Provide the (x, y) coordinate of the cell's center where the given text is located.  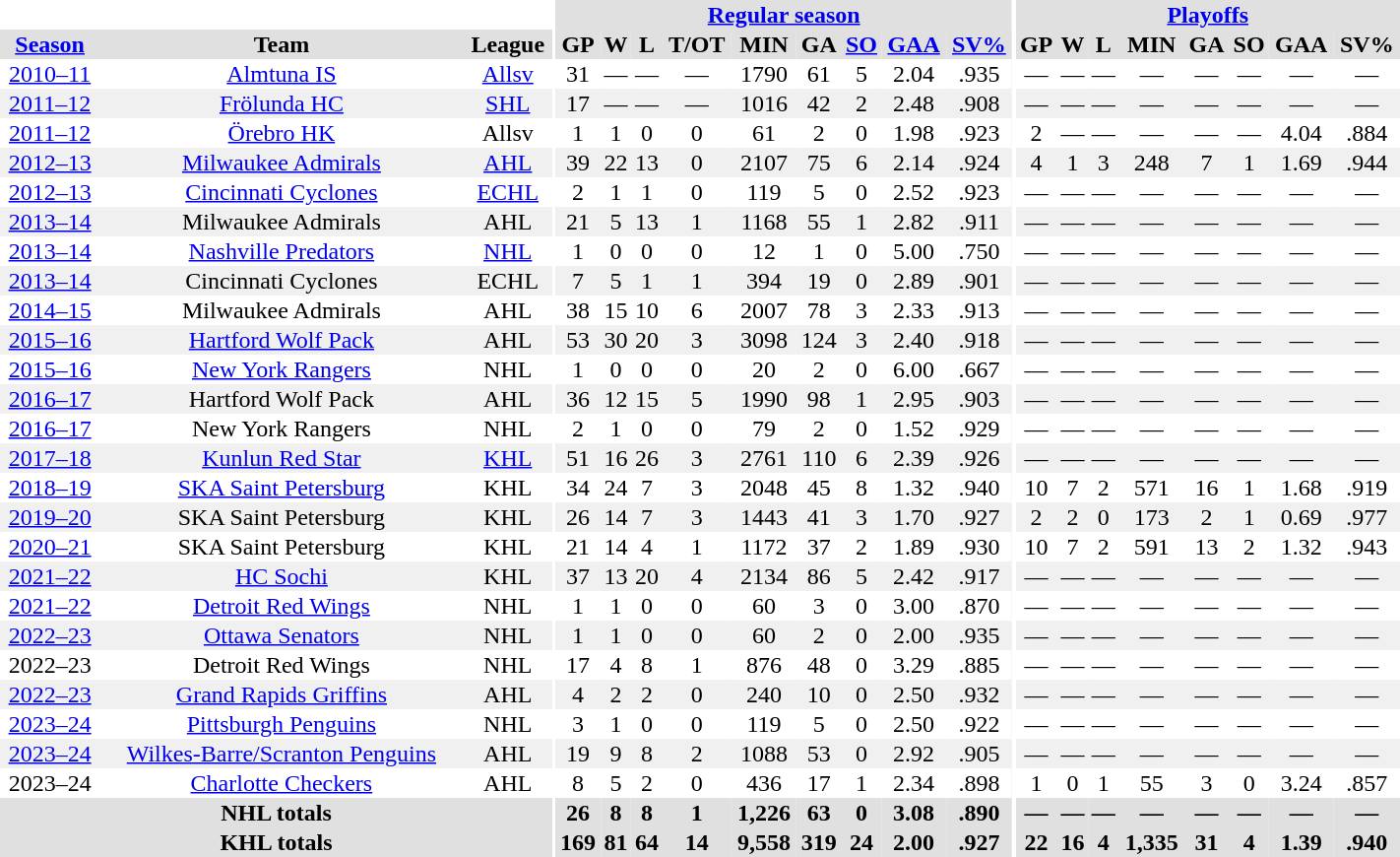
.898 (979, 783)
1,335 (1152, 842)
.930 (979, 547)
Playoffs (1207, 15)
0.69 (1302, 517)
2.92 (914, 754)
9,558 (764, 842)
2.04 (914, 74)
38 (577, 310)
9 (616, 754)
64 (646, 842)
1016 (764, 103)
Ottawa Senators (282, 635)
.750 (979, 251)
110 (819, 458)
3.29 (914, 665)
.924 (979, 163)
.857 (1367, 783)
876 (764, 665)
.905 (979, 754)
Kunlun Red Star (282, 458)
42 (819, 103)
1168 (764, 222)
.884 (1367, 133)
.943 (1367, 547)
.901 (979, 281)
SHL (508, 103)
1.39 (1302, 842)
1088 (764, 754)
2007 (764, 310)
.667 (979, 369)
2761 (764, 458)
1.98 (914, 133)
240 (764, 694)
1172 (764, 547)
98 (819, 399)
394 (764, 281)
2020–21 (49, 547)
86 (819, 576)
.870 (979, 606)
NHL totals (276, 813)
2.95 (914, 399)
3.00 (914, 606)
.922 (979, 724)
.919 (1367, 488)
51 (577, 458)
2.89 (914, 281)
.917 (979, 576)
173 (1152, 517)
1990 (764, 399)
1.69 (1302, 163)
2017–18 (49, 458)
4.04 (1302, 133)
.944 (1367, 163)
HC Sochi (282, 576)
1.70 (914, 517)
Regular season (784, 15)
81 (616, 842)
6.00 (914, 369)
3.08 (914, 813)
Wilkes-Barre/Scranton Penguins (282, 754)
2019–20 (49, 517)
436 (764, 783)
591 (1152, 547)
2.33 (914, 310)
Team (282, 44)
41 (819, 517)
75 (819, 163)
League (508, 44)
1.68 (1302, 488)
2048 (764, 488)
78 (819, 310)
.890 (979, 813)
63 (819, 813)
Grand Rapids Griffins (282, 694)
.908 (979, 103)
39 (577, 163)
79 (764, 428)
248 (1152, 163)
2.48 (914, 103)
.913 (979, 310)
.911 (979, 222)
2.42 (914, 576)
36 (577, 399)
Pittsburgh Penguins (282, 724)
169 (577, 842)
Almtuna IS (282, 74)
2010–11 (49, 74)
.926 (979, 458)
.918 (979, 340)
1.52 (914, 428)
1790 (764, 74)
2.39 (914, 458)
.929 (979, 428)
3098 (764, 340)
Nashville Predators (282, 251)
2.40 (914, 340)
2.52 (914, 192)
34 (577, 488)
KHL totals (276, 842)
2.14 (914, 163)
2018–19 (49, 488)
1.89 (914, 547)
2134 (764, 576)
1,226 (764, 813)
.885 (979, 665)
.977 (1367, 517)
319 (819, 842)
.903 (979, 399)
5.00 (914, 251)
Season (49, 44)
2107 (764, 163)
45 (819, 488)
2014–15 (49, 310)
Frölunda HC (282, 103)
571 (1152, 488)
T/OT (697, 44)
.932 (979, 694)
Örebro HK (282, 133)
3.24 (1302, 783)
Charlotte Checkers (282, 783)
124 (819, 340)
2.82 (914, 222)
2.34 (914, 783)
30 (616, 340)
1443 (764, 517)
48 (819, 665)
